From the cell containing the given text, extract its center point as (x, y) coordinate. 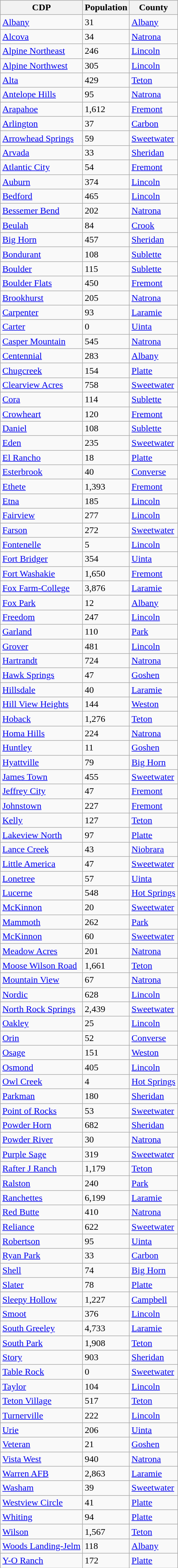
Whiting (41, 1517)
272 (106, 530)
Lakeview North (41, 835)
County (153, 8)
Boulder (41, 269)
59 (106, 138)
222 (106, 1415)
Fox Park (41, 602)
79 (106, 762)
Alta (41, 80)
758 (106, 385)
Table Rock (41, 1372)
903 (106, 1358)
283 (106, 356)
Auburn (41, 182)
Lonetree (41, 878)
Arapahoe (41, 109)
34 (106, 37)
1,661 (106, 966)
201 (106, 951)
455 (106, 777)
53 (106, 1111)
Lucerne (41, 893)
Grover (41, 646)
Lance Creek (41, 849)
Alpine Northeast (41, 51)
41 (106, 1502)
Fort Bridger (41, 559)
682 (106, 1125)
115 (106, 269)
Huntley (41, 748)
Campbell (153, 1299)
Hyattville (41, 762)
374 (106, 182)
Esterbrook (41, 472)
Taylor (41, 1386)
Homa Hills (41, 733)
James Town (41, 777)
110 (106, 631)
481 (106, 646)
Turnerville (41, 1415)
277 (106, 516)
4 (106, 1081)
Fairview (41, 516)
78 (106, 1285)
180 (106, 1096)
Population (106, 8)
Mammoth (41, 922)
Ranchettes (41, 1198)
450 (106, 283)
2,439 (106, 1009)
Moose Wilson Road (41, 966)
Niobrara (153, 849)
548 (106, 893)
84 (106, 225)
21 (106, 1444)
2,863 (106, 1473)
202 (106, 211)
205 (106, 298)
South Park (41, 1343)
429 (106, 80)
376 (106, 1314)
Urie (41, 1430)
Mountain View (41, 980)
545 (106, 341)
25 (106, 1023)
Ethete (41, 487)
Slater (41, 1285)
5 (106, 545)
305 (106, 66)
South Greeley (41, 1328)
127 (106, 820)
940 (106, 1459)
6,199 (106, 1198)
Ralston (41, 1183)
74 (106, 1270)
Garland (41, 631)
Casper Mountain (41, 341)
1,650 (106, 574)
Osmond (41, 1067)
Warren AFB (41, 1473)
Carter (41, 327)
North Rock Springs (41, 1009)
Atlantic City (41, 167)
262 (106, 922)
CDP (41, 8)
Bessemer Bend (41, 211)
Little America (41, 864)
57 (106, 878)
30 (106, 1140)
457 (106, 240)
11 (106, 748)
1,276 (106, 719)
1,567 (106, 1531)
354 (106, 559)
1,393 (106, 487)
Wilson (41, 1531)
Reliance (41, 1227)
1,227 (106, 1299)
154 (106, 370)
Cora (41, 399)
Purple Sage (41, 1154)
120 (106, 414)
144 (106, 704)
240 (106, 1183)
Veteran (41, 1444)
247 (106, 617)
410 (106, 1212)
Chugcreek (41, 370)
Vista West (41, 1459)
Kelly (41, 820)
3,876 (106, 588)
Oakley (41, 1023)
18 (106, 458)
319 (106, 1154)
93 (106, 312)
104 (106, 1386)
12 (106, 602)
Fort Washakie (41, 574)
Daniel (41, 429)
Owl Creek (41, 1081)
Meadow Acres (41, 951)
Alcova (41, 37)
Westview Circle (41, 1502)
Bedford (41, 196)
Shell (41, 1270)
172 (106, 1560)
31 (106, 22)
43 (106, 849)
El Rancho (41, 458)
Red Butte (41, 1212)
227 (106, 806)
Fox Farm-College (41, 588)
54 (106, 167)
622 (106, 1227)
Antelope Hills (41, 95)
Brookhurst (41, 298)
Parkman (41, 1096)
246 (106, 51)
465 (106, 196)
Carpenter (41, 312)
Story (41, 1358)
151 (106, 1052)
67 (106, 980)
724 (106, 661)
114 (106, 399)
Point of Rocks (41, 1111)
517 (106, 1401)
1,179 (106, 1169)
Hill View Heights (41, 704)
628 (106, 994)
Rafter J Ranch (41, 1169)
Teton Village (41, 1401)
Fontenelle (41, 545)
52 (106, 1038)
1,908 (106, 1343)
Etna (41, 501)
Freedom (41, 617)
Nordic (41, 994)
Washam (41, 1488)
Jeffrey City (41, 791)
206 (106, 1430)
Ryan Park (41, 1256)
118 (106, 1546)
Alpine Northwest (41, 66)
Eden (41, 443)
Boulder Flats (41, 283)
1,612 (106, 109)
Osage (41, 1052)
185 (106, 501)
94 (106, 1517)
405 (106, 1067)
Orin (41, 1038)
97 (106, 835)
Powder River (41, 1140)
Farson (41, 530)
Hawk Springs (41, 675)
Woods Landing-Jelm (41, 1546)
Hillsdale (41, 690)
Centennial (41, 356)
235 (106, 443)
Robertson (41, 1241)
20 (106, 908)
Clearview Acres (41, 385)
Crowheart (41, 414)
37 (106, 124)
Hartrandt (41, 661)
Johnstown (41, 806)
4,733 (106, 1328)
Hoback (41, 719)
Crook (153, 225)
Sleepy Hollow (41, 1299)
Bondurant (41, 254)
Arvada (41, 153)
Y-O Ranch (41, 1560)
Smoot (41, 1314)
Arrowhead Springs (41, 138)
60 (106, 937)
39 (106, 1488)
Powder Horn (41, 1125)
Arlington (41, 124)
Beulah (41, 225)
224 (106, 733)
